Locate the cell with the specified text and output its (x, y) center coordinate. 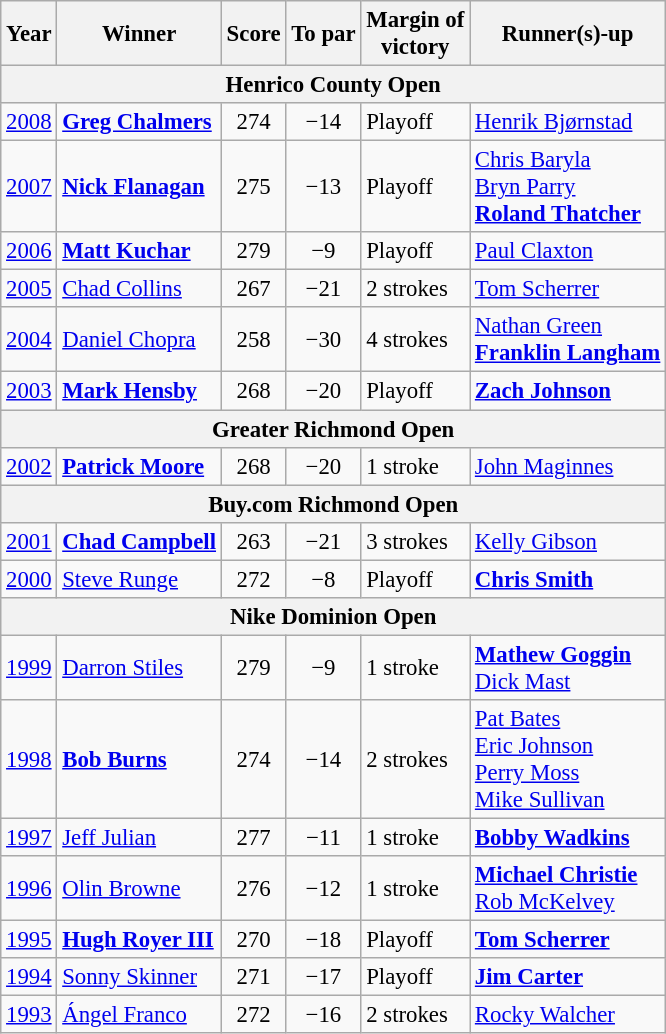
Mathew Goggin Dick Mast (568, 668)
Jim Carter (568, 977)
Darron Stiles (139, 668)
270 (254, 940)
−8 (324, 579)
1997 (29, 837)
Rocky Walcher (568, 1015)
2000 (29, 579)
263 (254, 541)
−16 (324, 1015)
2006 (29, 251)
Matt Kuchar (139, 251)
2008 (29, 122)
2001 (29, 541)
Olin Browne (139, 888)
Patrick Moore (139, 466)
Ángel Franco (139, 1015)
2003 (29, 391)
Nick Flanagan (139, 187)
Michael Christie Rob McKelvey (568, 888)
Score (254, 34)
Greg Chalmers (139, 122)
Bob Burns (139, 760)
Kelly Gibson (568, 541)
Chad Campbell (139, 541)
Hugh Royer III (139, 940)
Runner(s)-up (568, 34)
267 (254, 289)
Zach Johnson (568, 391)
To par (324, 34)
276 (254, 888)
Daniel Chopra (139, 340)
275 (254, 187)
4 strokes (416, 340)
Mark Hensby (139, 391)
277 (254, 837)
Chris Baryla Bryn Parry Roland Thatcher (568, 187)
2005 (29, 289)
1995 (29, 940)
2007 (29, 187)
−13 (324, 187)
Jeff Julian (139, 837)
Chris Smith (568, 579)
Nike Dominion Open (334, 617)
258 (254, 340)
Year (29, 34)
−18 (324, 940)
1998 (29, 760)
−30 (324, 340)
−17 (324, 977)
Bobby Wadkins (568, 837)
Henrico County Open (334, 85)
1994 (29, 977)
Buy.com Richmond Open (334, 504)
Chad Collins (139, 289)
1993 (29, 1015)
John Maginnes (568, 466)
Sonny Skinner (139, 977)
2004 (29, 340)
2002 (29, 466)
1999 (29, 668)
Henrik Bjørnstad (568, 122)
3 strokes (416, 541)
Winner (139, 34)
Margin ofvictory (416, 34)
Nathan Green Franklin Langham (568, 340)
Greater Richmond Open (334, 429)
271 (254, 977)
−11 (324, 837)
Paul Claxton (568, 251)
1996 (29, 888)
Pat Bates Eric Johnson Perry Moss Mike Sullivan (568, 760)
−12 (324, 888)
Steve Runge (139, 579)
